Determine the [x, y] coordinate at the center of the cell enclosing the given text.  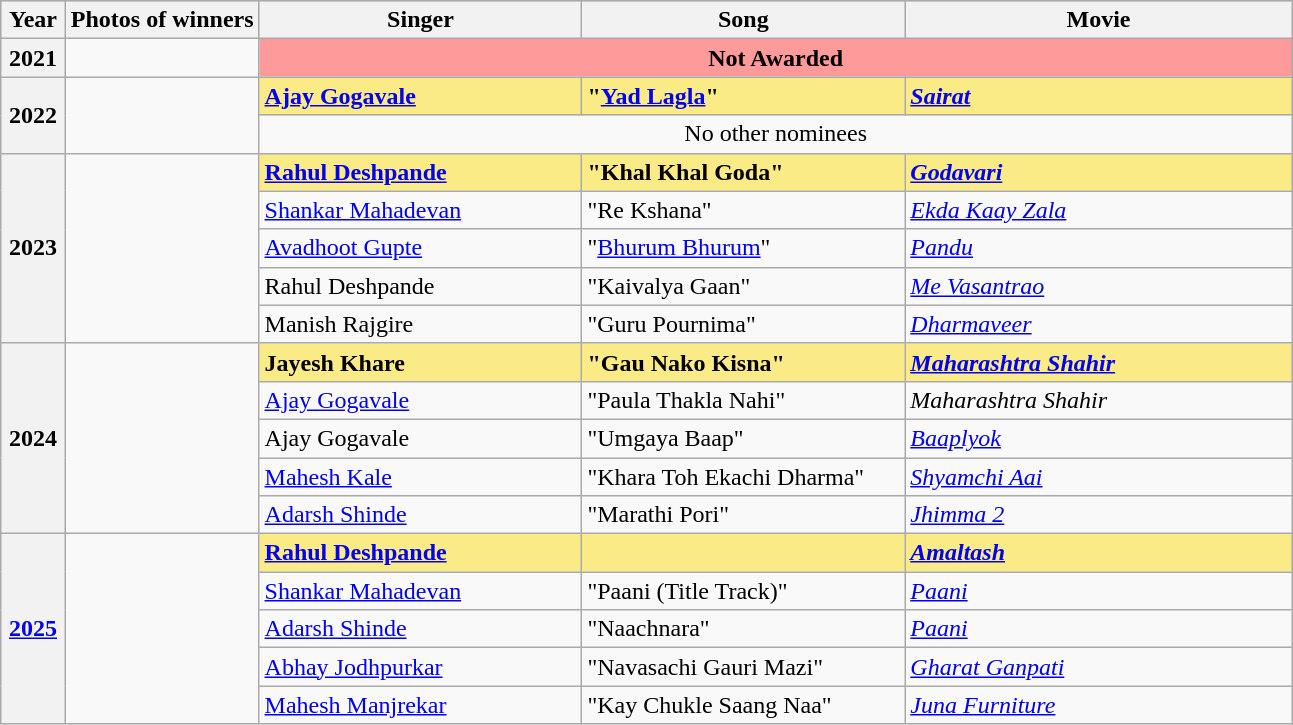
Sairat [1099, 96]
"Gau Nako Kisna" [744, 362]
"Re Kshana" [744, 210]
Manish Rajgire [420, 324]
Singer [420, 20]
Avadhoot Gupte [420, 248]
Year [34, 20]
Photos of winners [162, 20]
2024 [34, 438]
2023 [34, 248]
Song [744, 20]
"Navasachi Gauri Mazi" [744, 667]
"Kay Chukle Saang Naa" [744, 705]
No other nominees [776, 134]
Shyamchi Aai [1099, 477]
Mahesh Kale [420, 477]
"Paula Thakla Nahi" [744, 400]
Ekda Kaay Zala [1099, 210]
"Yad Lagla" [744, 96]
Not Awarded [776, 58]
Pandu [1099, 248]
Me Vasantrao [1099, 286]
2022 [34, 115]
Jhimma 2 [1099, 515]
Juna Furniture [1099, 705]
"Marathi Pori" [744, 515]
2025 [34, 629]
"Naachnara" [744, 629]
"Paani (Title Track)" [744, 591]
"Khal Khal Goda" [744, 172]
"Umgaya Baap" [744, 438]
"Kaivalya Gaan" [744, 286]
"Khara Toh Ekachi Dharma" [744, 477]
Gharat Ganpati [1099, 667]
Dharmaveer [1099, 324]
Abhay Jodhpurkar [420, 667]
Amaltash [1099, 553]
"Guru Pournima" [744, 324]
"Bhurum Bhurum" [744, 248]
Mahesh Manjrekar [420, 705]
Jayesh Khare [420, 362]
Godavari [1099, 172]
2021 [34, 58]
Baaplyok [1099, 438]
Movie [1099, 20]
